Capture the cell that displays the provided text and extract its (X, Y) central coordinate. 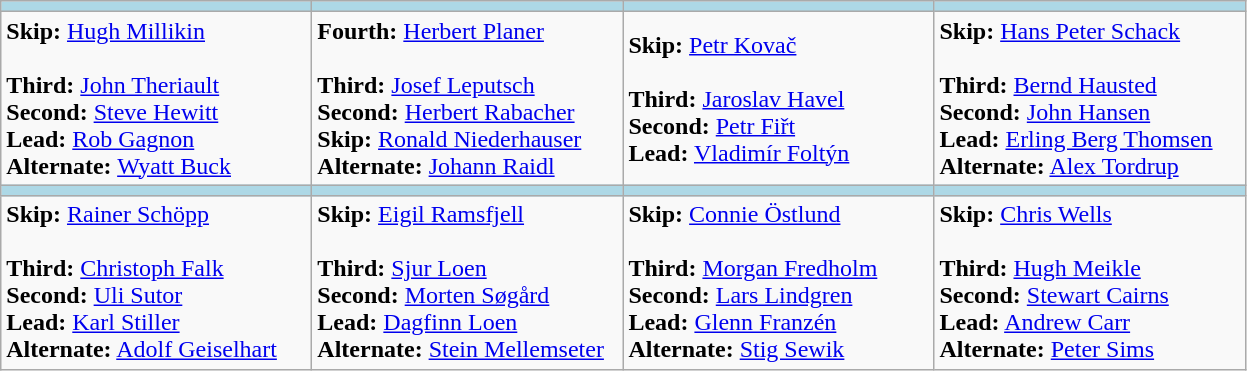
Skip: Petr KovačThird: Jaroslav Havel Second: Petr Fiřt Lead: Vladimír Foltýn (778, 98)
Skip: Hans Peter SchackThird: Bernd Hausted Second: John Hansen Lead: Erling Berg Thomsen Alternate: Alex Tordrup (1090, 98)
Skip: Eigil RamsfjellThird: Sjur Loen Second: Morten Søgård Lead: Dagfinn Loen Alternate: Stein Mellemseter (468, 282)
Skip: Rainer SchöppThird: Christoph Falk Second: Uli Sutor Lead: Karl Stiller Alternate: Adolf Geiselhart (156, 282)
Skip: Chris WellsThird: Hugh Meikle Second: Stewart Cairns Lead: Andrew Carr Alternate: Peter Sims (1090, 282)
Fourth: Herbert PlanerThird: Josef Leputsch Second: Herbert Rabacher Skip: Ronald Niederhauser Alternate: Johann Raidl (468, 98)
Skip: Connie ÖstlundThird: Morgan Fredholm Second: Lars Lindgren Lead: Glenn Franzén Alternate: Stig Sewik (778, 282)
Skip: Hugh MillikinThird: John Theriault Second: Steve Hewitt Lead: Rob Gagnon Alternate: Wyatt Buck (156, 98)
